Output the [X, Y] coordinate of the center of the cell containing the given text.  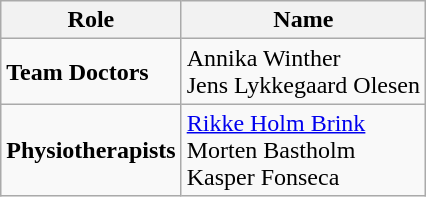
Team Doctors [91, 72]
Annika Winther Jens Lykkegaard Olesen [303, 72]
Role [91, 20]
Name [303, 20]
Rikke Holm Brink Morten Bastholm Kasper Fonseca [303, 150]
Physiotherapists [91, 150]
